Extract the [x, y] coordinate from the center of the cell holding the provided text.  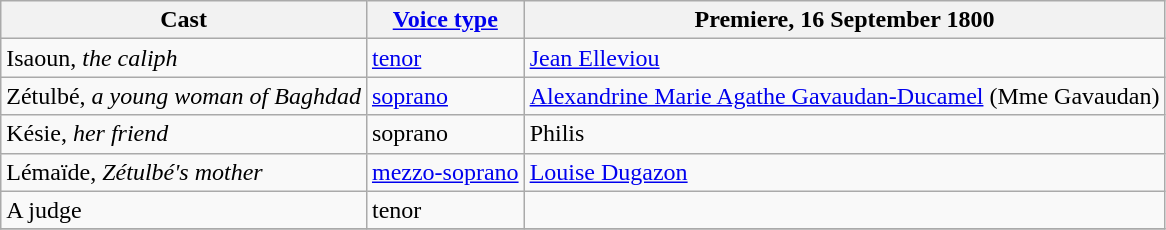
Voice type [445, 20]
A judge [184, 210]
Cast [184, 20]
Premiere, 16 September 1800 [844, 20]
Jean Elleviou [844, 58]
Késie, her friend [184, 134]
Lémaïde, Zétulbé's mother [184, 172]
mezzo-soprano [445, 172]
Alexandrine Marie Agathe Gavaudan-Ducamel (Mme Gavaudan) [844, 96]
Zétulbé, a young woman of Baghdad [184, 96]
Louise Dugazon [844, 172]
Isaoun, the caliph [184, 58]
Philis [844, 134]
